Extract the [X, Y] coordinate from the center of the cell holding the provided text.  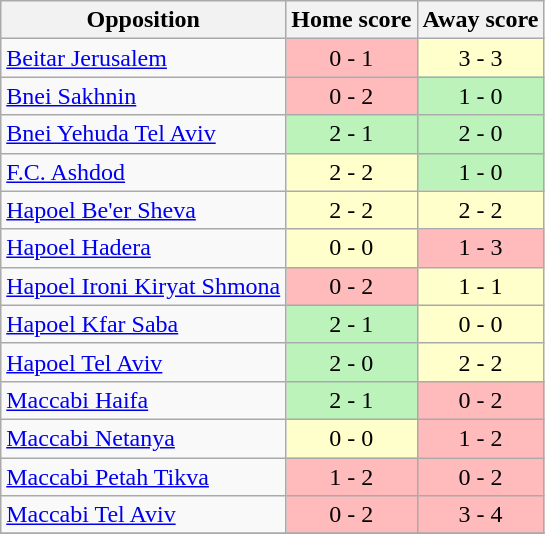
Bnei Sakhnin [144, 96]
Hapoel Be'er Sheva [144, 210]
Maccabi Tel Aviv [144, 515]
3 - 3 [480, 58]
Hapoel Tel Aviv [144, 362]
Hapoel Kfar Saba [144, 324]
0 - 1 [352, 58]
Bnei Yehuda Tel Aviv [144, 134]
Hapoel Hadera [144, 248]
Beitar Jerusalem [144, 58]
3 - 4 [480, 515]
Opposition [144, 20]
1 - 1 [480, 286]
F.C. Ashdod [144, 172]
Home score [352, 20]
Hapoel Ironi Kiryat Shmona [144, 286]
Maccabi Petah Tikva [144, 477]
Maccabi Haifa [144, 400]
Maccabi Netanya [144, 438]
Away score [480, 20]
1 - 3 [480, 248]
